From the cell containing the given text, extract its center point as (X, Y) coordinate. 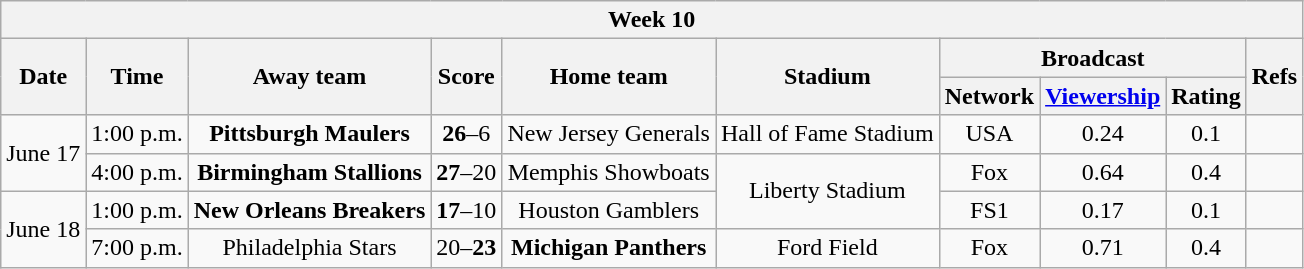
New Jersey Generals (609, 134)
June 17 (44, 153)
New Orleans Breakers (310, 210)
Refs (1274, 77)
0.24 (1103, 134)
Time (137, 77)
Viewership (1103, 96)
Home team (609, 77)
20–23 (466, 248)
27–20 (466, 172)
Network (989, 96)
Away team (310, 77)
Philadelphia Stars (310, 248)
Ford Field (828, 248)
Broadcast (1092, 58)
7:00 p.m. (137, 248)
Score (466, 77)
FS1 (989, 210)
Week 10 (652, 20)
Memphis Showboats (609, 172)
17–10 (466, 210)
Liberty Stadium (828, 191)
USA (989, 134)
0.17 (1103, 210)
Date (44, 77)
Michigan Panthers (609, 248)
4:00 p.m. (137, 172)
Houston Gamblers (609, 210)
Hall of Fame Stadium (828, 134)
June 18 (44, 229)
Rating (1206, 96)
0.64 (1103, 172)
Stadium (828, 77)
0.71 (1103, 248)
Pittsburgh Maulers (310, 134)
Birmingham Stallions (310, 172)
26–6 (466, 134)
